From the cell containing the given text, extract its center point as [X, Y] coordinate. 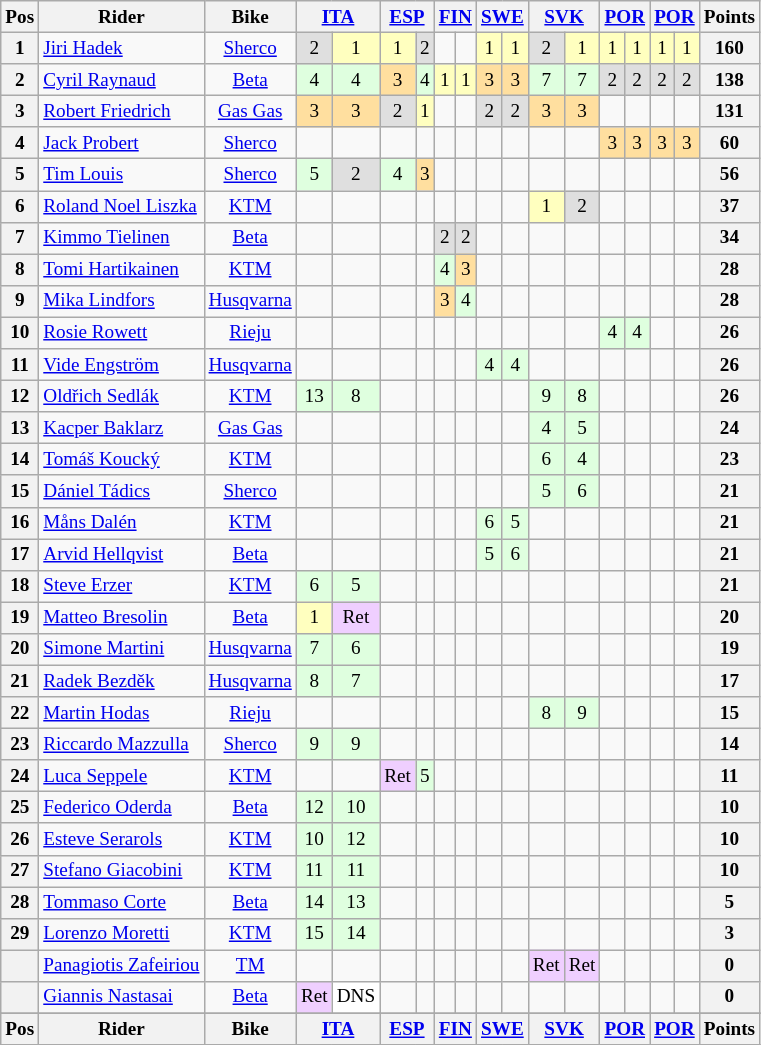
Tomi Hartikainen [122, 270]
Stefano Giacobini [122, 871]
Tim Louis [122, 175]
29 [20, 934]
16 [20, 523]
56 [729, 175]
Jiri Hadek [122, 48]
Federico Oderda [122, 808]
TM [250, 966]
Kacper Baklarz [122, 428]
37 [729, 206]
Vide Engström [122, 365]
DNS [356, 997]
Dániel Tádics [122, 491]
138 [729, 80]
18 [20, 586]
Giannis Nastasai [122, 997]
Rosie Rowett [122, 333]
Luca Seppele [122, 776]
Steve Erzer [122, 586]
Panagiotis Zafeiriou [122, 966]
Måns Dalén [122, 523]
160 [729, 48]
Lorenzo Moretti [122, 934]
Robert Friedrich [122, 111]
Riccardo Mazzulla [122, 744]
Kimmo Tielinen [122, 238]
Jack Probert [122, 143]
Roland Noel Liszka [122, 206]
60 [729, 143]
Esteve Serarols [122, 839]
27 [20, 871]
Simone Martini [122, 649]
Radek Bezděk [122, 681]
Mika Lindfors [122, 301]
Matteo Bresolin [122, 618]
131 [729, 111]
Martin Hodas [122, 713]
Arvid Hellqvist [122, 554]
Cyril Raynaud [122, 80]
22 [20, 713]
34 [729, 238]
Oldřich Sedlák [122, 396]
Tomáš Koucký [122, 460]
25 [20, 808]
Tommaso Corte [122, 902]
